Find where the given text appears and provide that cell's center as [X, Y] coordinate. 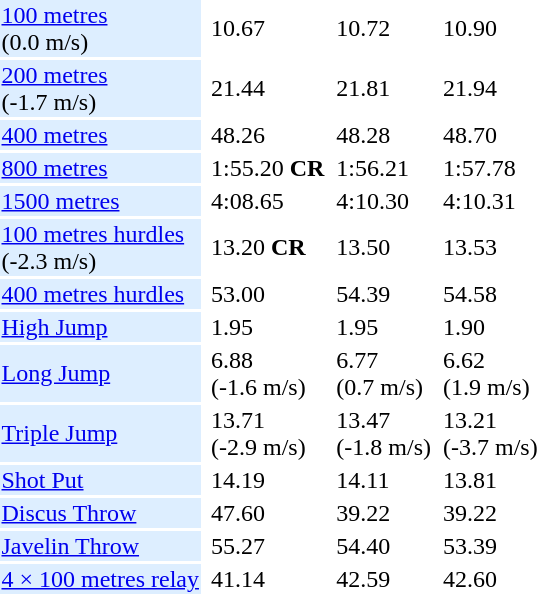
21.44 [267, 88]
13.71 (-2.9 m/s) [267, 434]
21.81 [384, 88]
14.19 [267, 480]
6.88 (-1.6 m/s) [267, 374]
400 metres [100, 135]
High Jump [100, 327]
10.72 [384, 28]
13.20 CR [267, 248]
200 metres (-1.7 m/s) [100, 88]
Long Jump [100, 374]
Shot Put [100, 480]
Javelin Throw [100, 546]
48.26 [267, 135]
400 metres hurdles [100, 294]
1:55.20 CR [267, 168]
800 metres [100, 168]
54.39 [384, 294]
13.50 [384, 248]
100 metres (0.0 m/s) [100, 28]
100 metres hurdles (-2.3 m/s) [100, 248]
1500 metres [100, 201]
Discus Throw [100, 513]
39.22 [384, 513]
10.67 [267, 28]
6.77 (0.7 m/s) [384, 374]
1:56.21 [384, 168]
13.47 (-1.8 m/s) [384, 434]
47.60 [267, 513]
4:08.65 [267, 201]
54.40 [384, 546]
53.00 [267, 294]
Triple Jump [100, 434]
4 × 100 metres relay [100, 579]
41.14 [267, 579]
14.11 [384, 480]
48.28 [384, 135]
55.27 [267, 546]
4:10.30 [384, 201]
42.59 [384, 579]
